For the text-containing cell, return its midpoint in (X, Y) coordinate format. 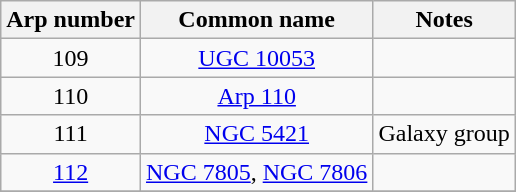
112 (71, 172)
Notes (444, 20)
Arp number (71, 20)
Arp 110 (256, 96)
NGC 5421 (256, 134)
UGC 10053 (256, 58)
110 (71, 96)
Galaxy group (444, 134)
NGC 7805, NGC 7806 (256, 172)
Common name (256, 20)
111 (71, 134)
109 (71, 58)
